Return the [X, Y] coordinate for the center point of the cell that contains the specified text.  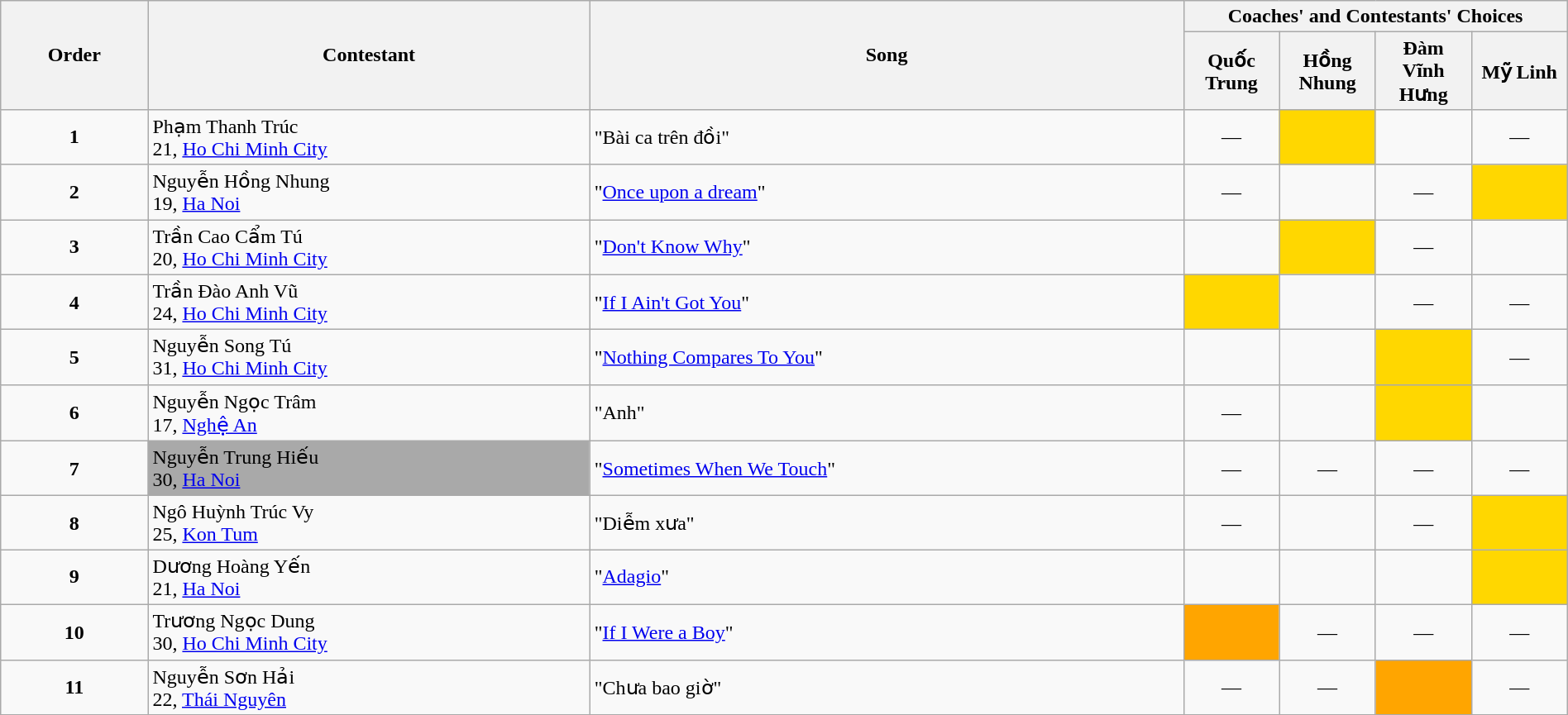
4 [74, 303]
Mỹ Linh [1519, 71]
Ngô Huỳnh Trúc Vy25, Kon Tum [369, 522]
Đàm Vĩnh Hưng [1423, 71]
Nguyễn Trung Hiếu30, Ha Noi [369, 468]
"Nothing Compares To You" [887, 357]
2 [74, 192]
Order [74, 55]
11 [74, 688]
"If I Ain't Got You" [887, 303]
Contestant [369, 55]
"Bài ca trên đồi" [887, 137]
7 [74, 468]
"Sometimes When We Touch" [887, 468]
"Anh" [887, 412]
Dương Hoàng Yến21, Ha Noi [369, 577]
"If I Were a Boy" [887, 632]
"Diễm xưa" [887, 522]
8 [74, 522]
6 [74, 412]
5 [74, 357]
Nguyễn Ngọc Trâm17, Nghệ An [369, 412]
10 [74, 632]
Song [887, 55]
Hồng Nhung [1327, 71]
Trương Ngọc Dung30, Ho Chi Minh City [369, 632]
"Once upon a dream" [887, 192]
9 [74, 577]
Nguyễn Song Tú31, Ho Chi Minh City [369, 357]
Trần Đào Anh Vũ24, Ho Chi Minh City [369, 303]
"Chưa bao giờ" [887, 688]
3 [74, 248]
Nguyễn Sơn Hải22, Thái Nguyên [369, 688]
Trần Cao Cẩm Tú20, Ho Chi Minh City [369, 248]
"Don't Know Why" [887, 248]
"Adagio" [887, 577]
Quốc Trung [1231, 71]
Coaches' and Contestants' Choices [1375, 17]
Nguyễn Hồng Nhung19, Ha Noi [369, 192]
Phạm Thanh Trúc21, Ho Chi Minh City [369, 137]
1 [74, 137]
